Pinpoint the cell where the given text exists, returning its [X, Y] midpoint coordinate. 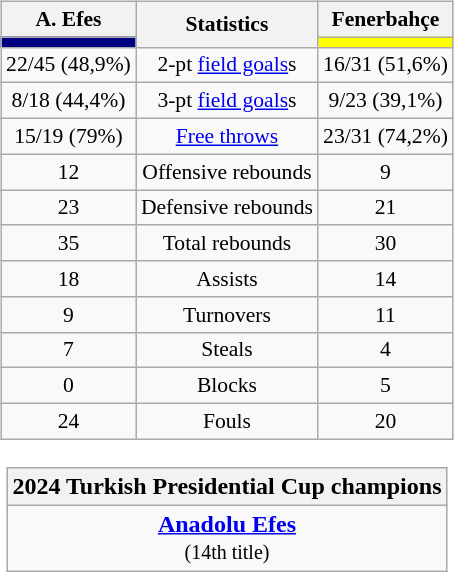
4 [386, 350]
24 [68, 421]
Statistics [227, 24]
16/31 (51,6%) [386, 65]
18 [68, 279]
Total rebounds [227, 243]
2-pt field goalss [227, 65]
0 [68, 386]
5 [386, 386]
23 [68, 208]
9/23 (39,1%) [386, 101]
Blocks [227, 386]
Turnovers [227, 314]
Fenerbahçe [386, 19]
30 [386, 243]
20 [386, 421]
35 [68, 243]
12 [68, 172]
11 [386, 314]
7 [68, 350]
8/18 (44,4%) [68, 101]
15/19 (79%) [68, 136]
Anadolu Efes(14th title) [227, 538]
2024 Turkish Presidential Cup champions [227, 486]
14 [386, 279]
22/45 (48,9%) [68, 65]
Assists [227, 279]
Free throws [227, 136]
Steals [227, 350]
21 [386, 208]
A. Efes [68, 19]
Offensive rebounds [227, 172]
Fouls [227, 421]
23/31 (74,2%) [386, 136]
3-pt field goalss [227, 101]
Defensive rebounds [227, 208]
